Search for the cell housing the specified text and yield its (X, Y) center coordinate. 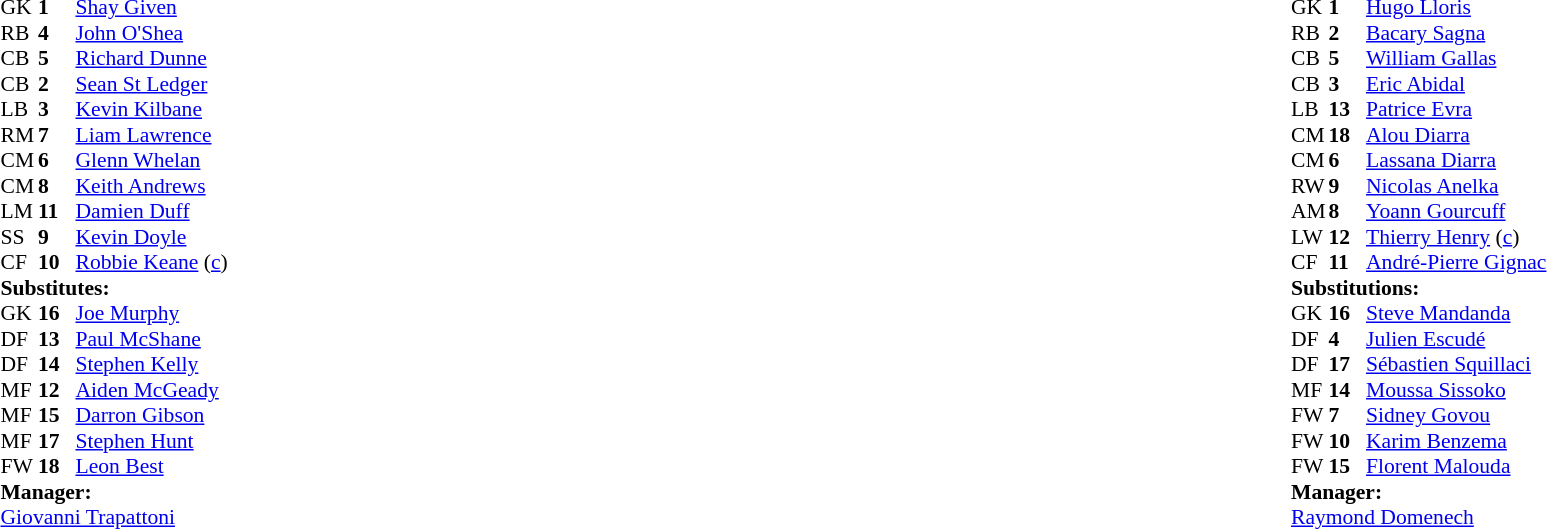
William Gallas (1456, 59)
Kevin Kilbane (152, 109)
Richard Dunne (152, 59)
Aiden McGeady (152, 390)
Patrice Evra (1456, 109)
Yoann Gourcuff (1456, 211)
Stephen Hunt (152, 441)
Substitutions: (1418, 288)
Damien Duff (152, 211)
Steve Mandanda (1456, 313)
Sidney Govou (1456, 415)
André-Pierre Gignac (1456, 263)
Stephen Kelly (152, 365)
Darron Gibson (152, 415)
Karim Benzema (1456, 441)
John O'Shea (152, 33)
LW (1310, 237)
Glenn Whelan (152, 161)
Keith Andrews (152, 186)
Bacary Sagna (1456, 33)
Leon Best (152, 467)
Liam Lawrence (152, 135)
RM (19, 135)
LM (19, 211)
SS (19, 237)
Sean St Ledger (152, 84)
Paul McShane (152, 339)
Substitutes: (114, 288)
Thierry Henry (c) (1456, 237)
Florent Malouda (1456, 467)
Lassana Diarra (1456, 161)
Eric Abidal (1456, 84)
Sébastien Squillaci (1456, 365)
Alou Diarra (1456, 135)
Joe Murphy (152, 313)
RW (1310, 186)
Julien Escudé (1456, 339)
Moussa Sissoko (1456, 390)
AM (1310, 211)
Robbie Keane (c) (152, 263)
Kevin Doyle (152, 237)
Nicolas Anelka (1456, 186)
